From the cell containing the given text, extract its center point as (x, y) coordinate. 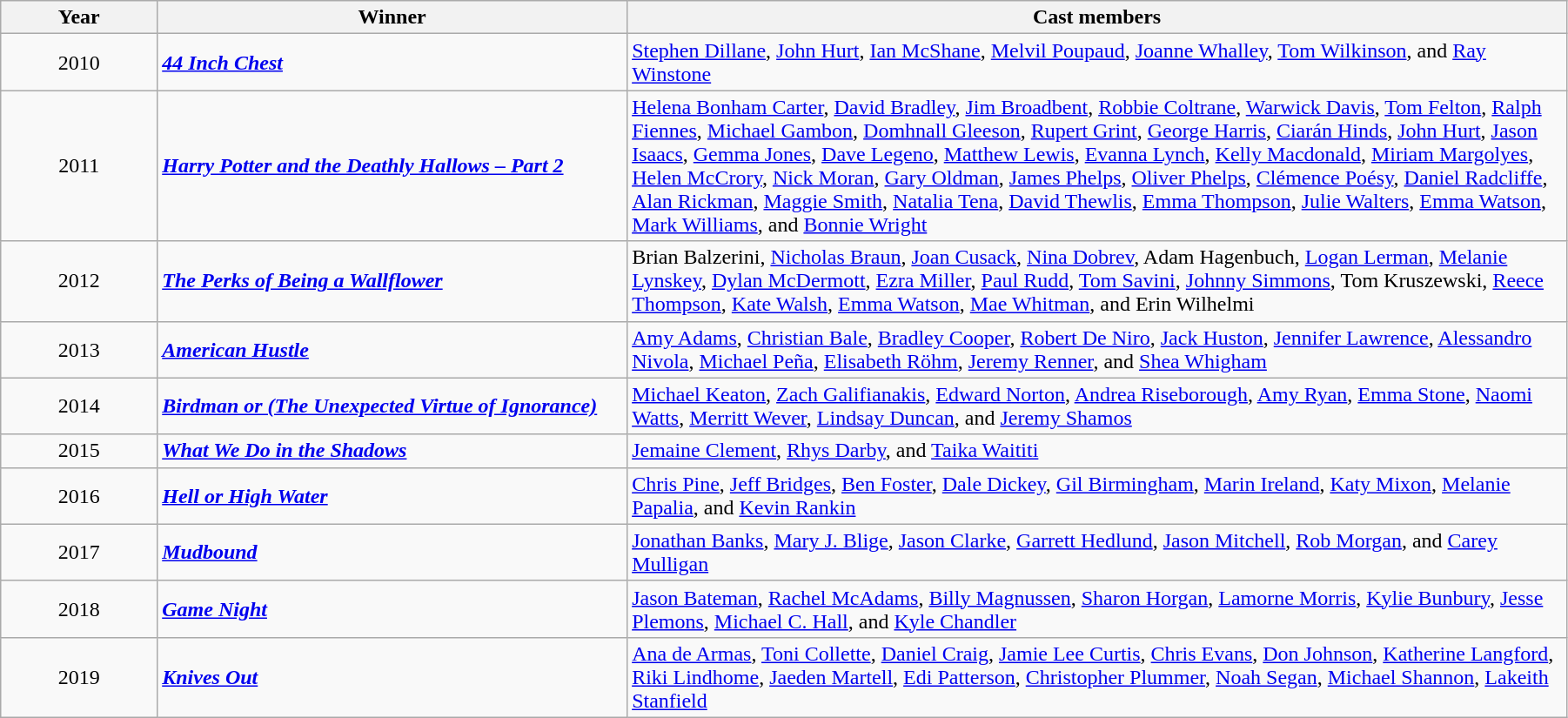
2013 (79, 350)
44 Inch Chest (392, 63)
Stephen Dillane, John Hurt, Ian McShane, Melvil Poupaud, Joanne Whalley, Tom Wilkinson, and Ray Winstone (1097, 63)
Harry Potter and the Deathly Hallows – Part 2 (392, 165)
Jason Bateman, Rachel McAdams, Billy Magnussen, Sharon Horgan, Lamorne Morris, Kylie Bunbury, Jesse Plemons, Michael C. Hall, and Kyle Chandler (1097, 609)
2011 (79, 165)
Hell or High Water (392, 496)
2012 (79, 281)
Jonathan Banks, Mary J. Blige, Jason Clarke, Garrett Hedlund, Jason Mitchell, Rob Morgan, and Carey Mulligan (1097, 552)
2010 (79, 63)
2015 (79, 451)
Cast members (1097, 17)
2014 (79, 406)
Game Night (392, 609)
Knives Out (392, 677)
American Hustle (392, 350)
2019 (79, 677)
Birdman or (The Unexpected Virtue of Ignorance) (392, 406)
2018 (79, 609)
Jemaine Clement, Rhys Darby, and Taika Waititi (1097, 451)
The Perks of Being a Wallflower (392, 281)
Chris Pine, Jeff Bridges, Ben Foster, Dale Dickey, Gil Birmingham, Marin Ireland, Katy Mixon, Melanie Papalia, and Kevin Rankin (1097, 496)
Mudbound (392, 552)
Winner (392, 17)
Year (79, 17)
2017 (79, 552)
What We Do in the Shadows (392, 451)
2016 (79, 496)
